Search for the cell housing the specified text and yield its (X, Y) center coordinate. 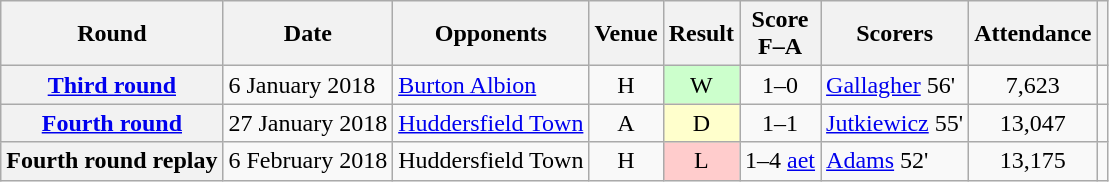
1–1 (780, 123)
Result (701, 34)
D (701, 123)
Burton Albion (491, 85)
1–0 (780, 85)
Date (308, 34)
7,623 (1033, 85)
Scorers (895, 34)
13,175 (1033, 161)
1–4 aet (780, 161)
Fourth round replay (112, 161)
Adams 52' (895, 161)
Opponents (491, 34)
6 February 2018 (308, 161)
Third round (112, 85)
Fourth round (112, 123)
ScoreF–A (780, 34)
Venue (626, 34)
W (701, 85)
L (701, 161)
A (626, 123)
13,047 (1033, 123)
6 January 2018 (308, 85)
27 January 2018 (308, 123)
Attendance (1033, 34)
Jutkiewicz 55' (895, 123)
Round (112, 34)
Gallagher 56' (895, 85)
